Return [X, Y] of the center of cell containing provided text 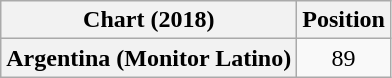
89 [344, 58]
Position [344, 20]
Argentina (Monitor Latino) [149, 58]
Chart (2018) [149, 20]
